Find where the given text appears and provide that cell's center as (X, Y) coordinate. 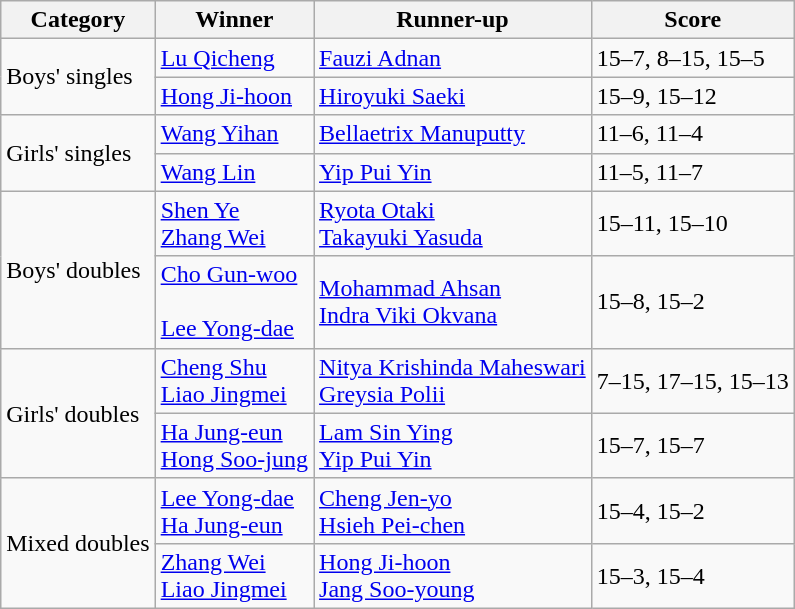
Cheng Shu Liao Jingmei (234, 380)
Cho Gun-woo Lee Yong-dae (234, 302)
15–3, 15–4 (692, 576)
15–9, 15–12 (692, 96)
Shen Ye Zhang Wei (234, 224)
Mohammad Ahsan Indra Viki Okvana (453, 302)
Category (78, 20)
Nitya Krishinda Maheswari Greysia Polii (453, 380)
Runner-up (453, 20)
11–6, 11–4 (692, 134)
Ryota Otaki Takayuki Yasuda (453, 224)
Fauzi Adnan (453, 58)
Girls' singles (78, 153)
Lu Qicheng (234, 58)
Hong Ji-hoon Jang Soo-young (453, 576)
Cheng Jen-yo Hsieh Pei-chen (453, 510)
Girls' doubles (78, 413)
Hong Ji-hoon (234, 96)
Lee Yong-dae Ha Jung-eun (234, 510)
Boys' doubles (78, 270)
Boys' singles (78, 77)
Winner (234, 20)
15–11, 15–10 (692, 224)
Lam Sin Ying Yip Pui Yin (453, 446)
Zhang Wei Liao Jingmei (234, 576)
15–7, 15–7 (692, 446)
Ha Jung-eun Hong Soo-jung (234, 446)
11–5, 11–7 (692, 172)
Mixed doubles (78, 543)
Wang Yihan (234, 134)
Yip Pui Yin (453, 172)
Hiroyuki Saeki (453, 96)
Bellaetrix Manuputty (453, 134)
15–8, 15–2 (692, 302)
15–4, 15–2 (692, 510)
7–15, 17–15, 15–13 (692, 380)
15–7, 8–15, 15–5 (692, 58)
Wang Lin (234, 172)
Score (692, 20)
